Provide the (x, y) coordinate of the cell's center where the given text is located.  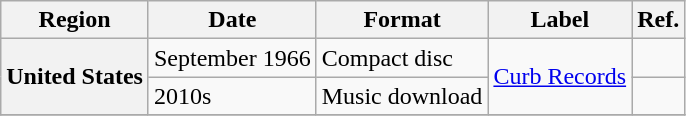
Label (560, 20)
United States (75, 77)
Format (402, 20)
September 1966 (232, 58)
Compact disc (402, 58)
Ref. (658, 20)
Music download (402, 96)
Date (232, 20)
Curb Records (560, 77)
Region (75, 20)
2010s (232, 96)
